Locate the cell with the specified text and output its (x, y) center coordinate. 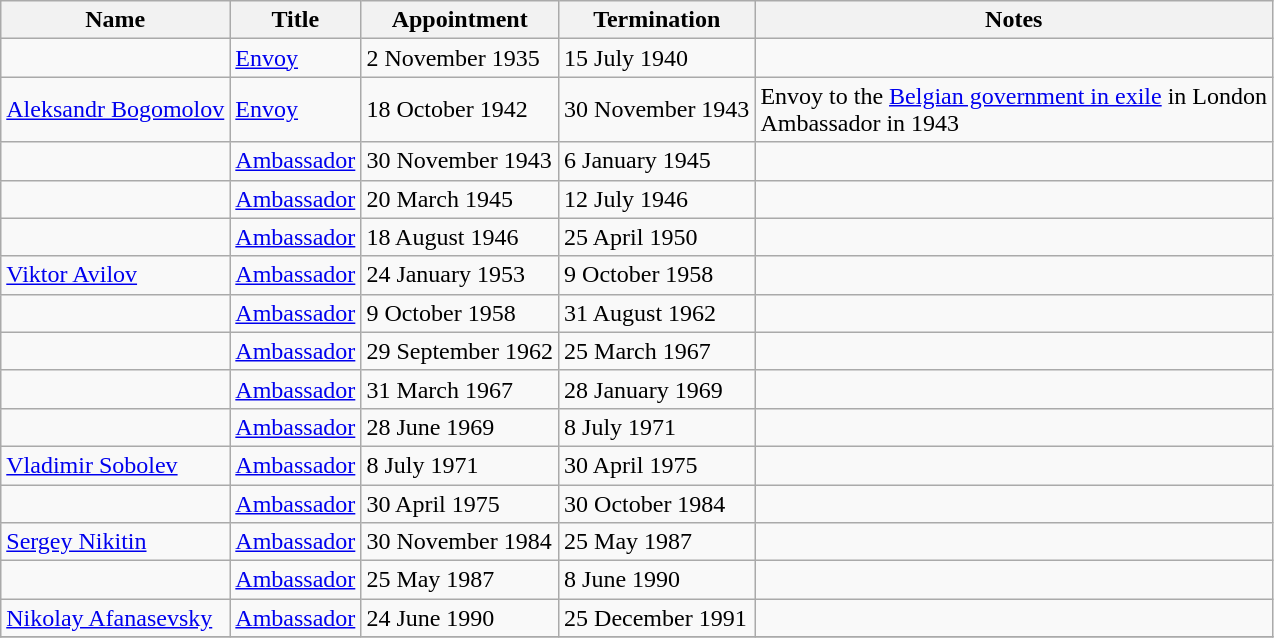
28 June 1969 (460, 427)
8 June 1990 (657, 580)
Nikolay Afanasevsky (116, 618)
24 January 1953 (460, 275)
Termination (657, 20)
31 March 1967 (460, 389)
15 July 1940 (657, 58)
20 March 1945 (460, 199)
18 October 1942 (460, 110)
2 November 1935 (460, 58)
Envoy to the Belgian government in exile in LondonAmbassador in 1943 (1014, 110)
Title (296, 20)
25 March 1967 (657, 351)
12 July 1946 (657, 199)
Sergey Nikitin (116, 542)
Appointment (460, 20)
25 December 1991 (657, 618)
6 January 1945 (657, 161)
24 June 1990 (460, 618)
Notes (1014, 20)
18 August 1946 (460, 237)
28 January 1969 (657, 389)
25 April 1950 (657, 237)
Vladimir Sobolev (116, 465)
Name (116, 20)
30 October 1984 (657, 503)
Viktor Avilov (116, 275)
29 September 1962 (460, 351)
31 August 1962 (657, 313)
Aleksandr Bogomolov (116, 110)
30 November 1984 (460, 542)
